Scan for the cell matching the given text and deliver its [X, Y] coordinate at center. 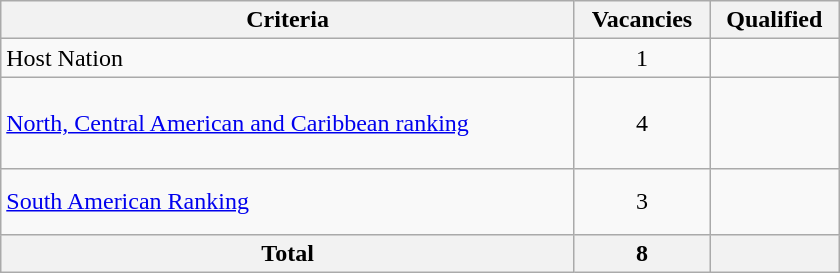
Host Nation [288, 58]
Criteria [288, 20]
Qualified [775, 20]
8 [642, 253]
North, Central American and Caribbean ranking [288, 123]
4 [642, 123]
1 [642, 58]
Total [288, 253]
South American Ranking [288, 202]
Vacancies [642, 20]
3 [642, 202]
